For the text-containing cell, return its midpoint in [X, Y] coordinate format. 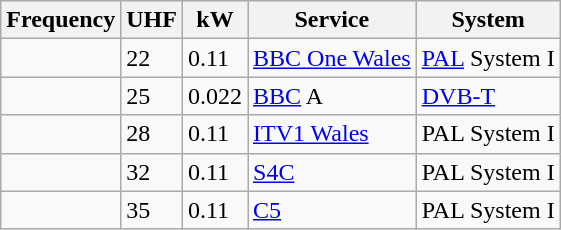
System [488, 20]
UHF [152, 20]
32 [152, 172]
0.022 [214, 96]
28 [152, 134]
BBC A [332, 96]
Service [332, 20]
DVB-T [488, 96]
ITV1 Wales [332, 134]
kW [214, 20]
BBC One Wales [332, 58]
S4C [332, 172]
25 [152, 96]
Frequency [61, 20]
22 [152, 58]
35 [152, 210]
C5 [332, 210]
